Return [x, y] of the center of cell containing provided text 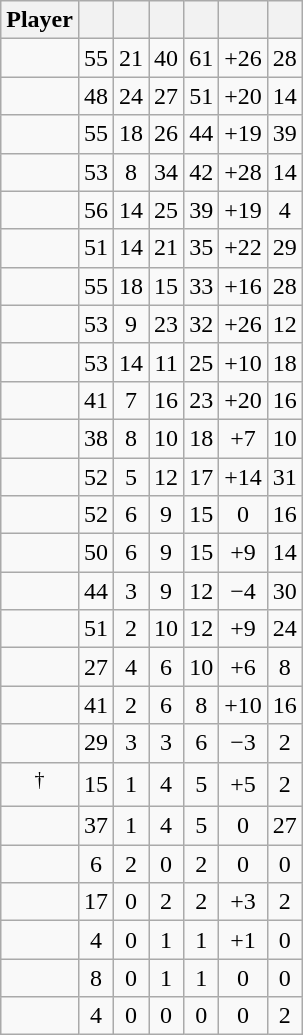
Player [40, 20]
37 [96, 826]
+22 [244, 248]
26 [166, 134]
40 [166, 58]
31 [284, 477]
−4 [244, 591]
34 [166, 172]
11 [166, 362]
+6 [244, 667]
+3 [244, 902]
+7 [244, 438]
33 [202, 286]
42 [202, 172]
+28 [244, 172]
38 [96, 438]
† [40, 784]
30 [284, 591]
−3 [244, 743]
50 [96, 553]
48 [96, 96]
+5 [244, 784]
61 [202, 58]
7 [132, 400]
+14 [244, 477]
32 [202, 324]
+1 [244, 940]
+16 [244, 286]
35 [202, 248]
56 [96, 210]
